Return (x, y) of the center of cell containing provided text 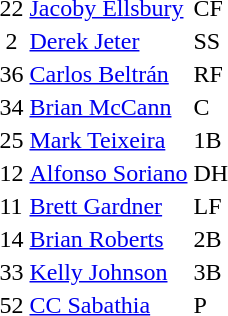
Brett Gardner (108, 206)
Kelly Johnson (108, 272)
Carlos Beltrán (108, 74)
Brian Roberts (108, 239)
Derek Jeter (108, 41)
Alfonso Soriano (108, 173)
Mark Teixeira (108, 140)
Brian McCann (108, 107)
